Scan for the cell matching the given text and deliver its [x, y] coordinate at center. 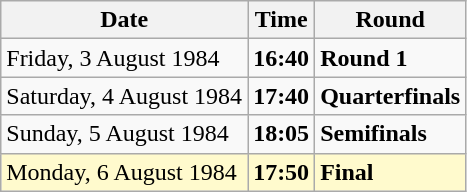
Monday, 6 August 1984 [124, 172]
17:40 [282, 96]
Final [390, 172]
Semifinals [390, 134]
18:05 [282, 134]
Time [282, 20]
17:50 [282, 172]
Round [390, 20]
Friday, 3 August 1984 [124, 58]
Date [124, 20]
Sunday, 5 August 1984 [124, 134]
Round 1 [390, 58]
Saturday, 4 August 1984 [124, 96]
Quarterfinals [390, 96]
16:40 [282, 58]
